For the text-containing cell, return its midpoint in (x, y) coordinate format. 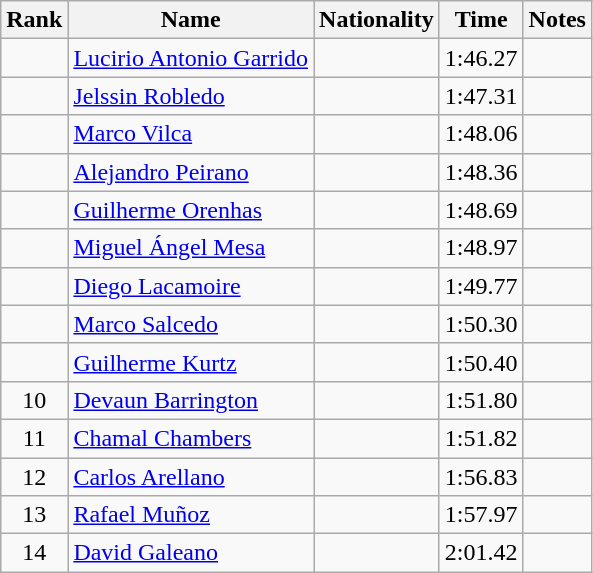
12 (34, 477)
Guilherme Orenhas (191, 210)
Time (481, 20)
Lucirio Antonio Garrido (191, 58)
10 (34, 400)
Marco Vilca (191, 134)
11 (34, 438)
1:50.30 (481, 324)
Name (191, 20)
Nationality (377, 20)
14 (34, 553)
Rafael Muñoz (191, 515)
2:01.42 (481, 553)
1:48.36 (481, 172)
Guilherme Kurtz (191, 362)
13 (34, 515)
1:49.77 (481, 286)
Jelssin Robledo (191, 96)
Marco Salcedo (191, 324)
Miguel Ángel Mesa (191, 248)
1:46.27 (481, 58)
David Galeano (191, 553)
1:48.97 (481, 248)
Alejandro Peirano (191, 172)
1:51.80 (481, 400)
Chamal Chambers (191, 438)
1:57.97 (481, 515)
1:47.31 (481, 96)
Diego Lacamoire (191, 286)
Devaun Barrington (191, 400)
1:48.69 (481, 210)
1:50.40 (481, 362)
Notes (557, 20)
1:51.82 (481, 438)
Carlos Arellano (191, 477)
1:56.83 (481, 477)
Rank (34, 20)
1:48.06 (481, 134)
